Return the (x, y) coordinate for the center point of the cell that contains the specified text.  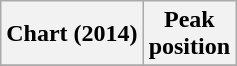
Peakposition (189, 34)
Chart (2014) (72, 34)
